Scan for the cell matching the given text and deliver its [X, Y] coordinate at center. 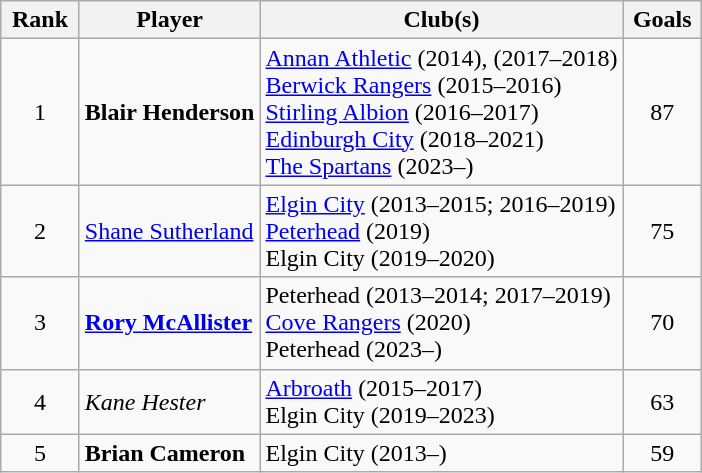
3 [40, 323]
Kane Hester [170, 402]
59 [662, 453]
Club(s) [442, 20]
1 [40, 112]
Blair Henderson [170, 112]
Arbroath (2015–2017)Elgin City (2019–2023) [442, 402]
87 [662, 112]
Player [170, 20]
Annan Athletic (2014), (2017–2018)Berwick Rangers (2015–2016)Stirling Albion (2016–2017) Edinburgh City (2018–2021) The Spartans (2023–) [442, 112]
Rory McAllister [170, 323]
Goals [662, 20]
63 [662, 402]
Brian Cameron [170, 453]
5 [40, 453]
75 [662, 231]
Shane Sutherland [170, 231]
4 [40, 402]
Elgin City (2013–) [442, 453]
Rank [40, 20]
2 [40, 231]
Peterhead (2013–2014; 2017–2019)Cove Rangers (2020)Peterhead (2023–) [442, 323]
Elgin City (2013–2015; 2016–2019)Peterhead (2019)Elgin City (2019–2020) [442, 231]
70 [662, 323]
